From the cell containing the given text, extract its center point as (X, Y) coordinate. 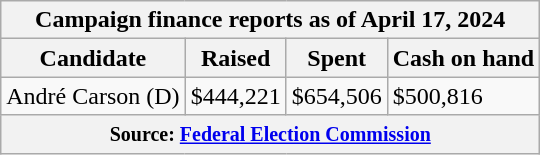
Source: Federal Election Commission (270, 134)
$444,221 (236, 96)
$500,816 (463, 96)
Raised (236, 58)
Campaign finance reports as of April 17, 2024 (270, 20)
Spent (336, 58)
André Carson (D) (93, 96)
Candidate (93, 58)
Cash on hand (463, 58)
$654,506 (336, 96)
